Return [x, y] of the center of cell containing provided text 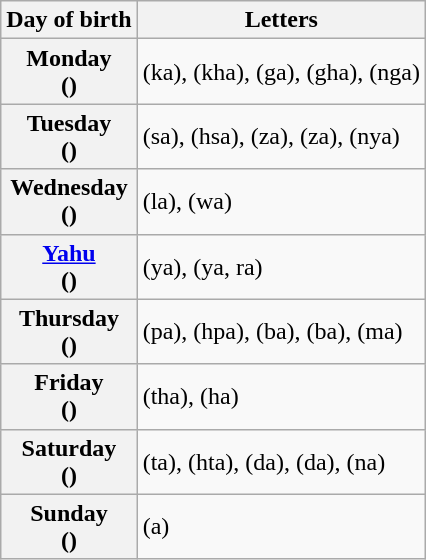
(tha), (ha) [281, 396]
Day of birth [69, 20]
Thursday() [69, 332]
Letters [281, 20]
Saturday() [69, 462]
Tuesday() [69, 136]
(ya), (ya, ra) [281, 266]
Yahu() [69, 266]
(sa), (hsa), (za), (za), (nya) [281, 136]
(ta), (hta), (da), (da), (na) [281, 462]
(ka), (kha), (ga), (gha), (nga) [281, 72]
(a) [281, 526]
Sunday() [69, 526]
(la), (wa) [281, 202]
Monday() [69, 72]
Wednesday() [69, 202]
(pa), (hpa), (ba), (ba), (ma) [281, 332]
Friday() [69, 396]
